For the text-containing cell, return its midpoint in [X, Y] coordinate format. 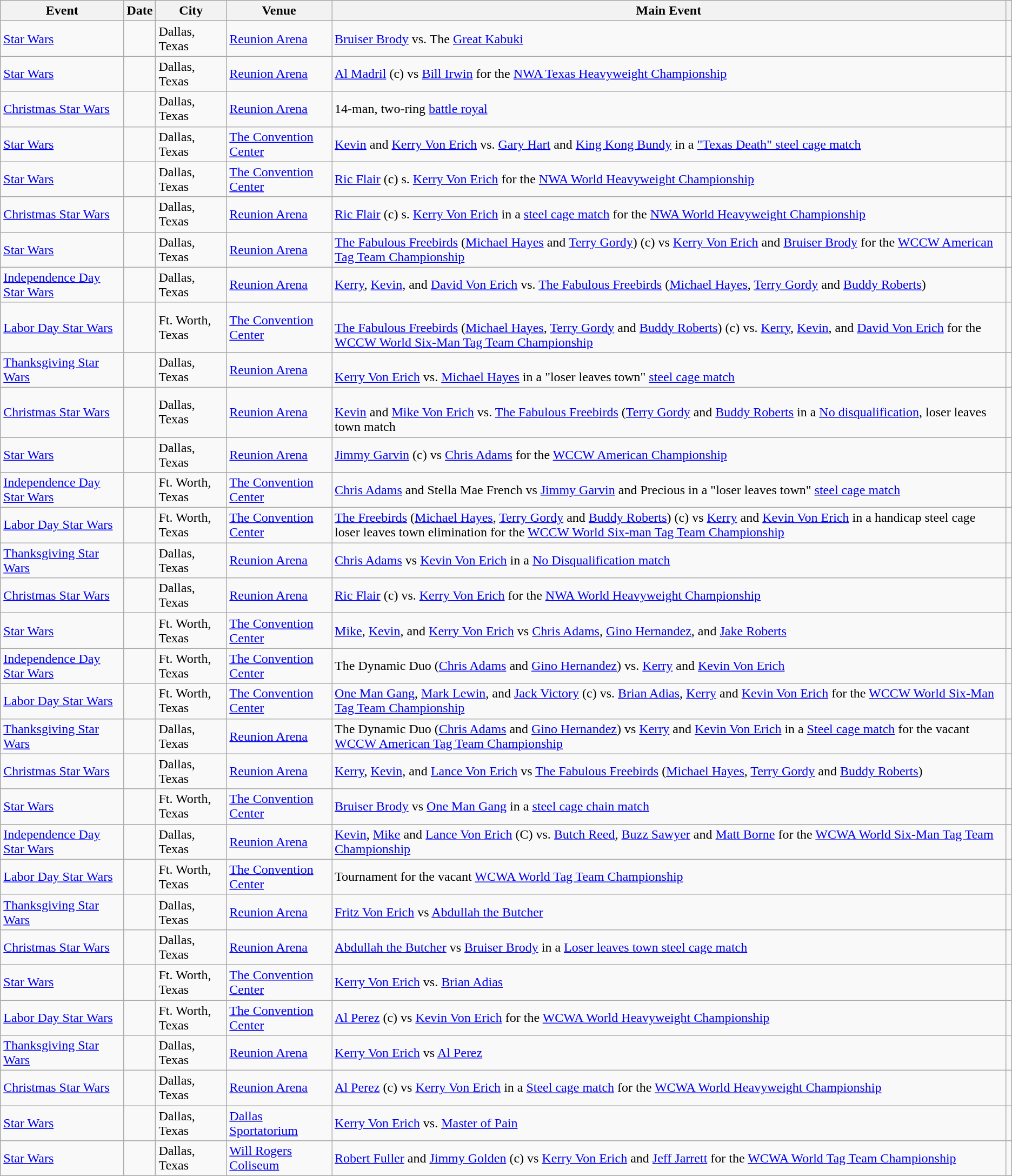
Bruiser Brody vs. The Great Kabuki [669, 39]
Kerry Von Erich vs. Brian Adias [669, 982]
Kerry Von Erich vs. Michael Hayes in a "loser leaves town" steel cage match [669, 370]
Chris Adams and Stella Mae French vs Jimmy Garvin and Precious in a "loser leaves town" steel cage match [669, 490]
Jimmy Garvin (c) vs Chris Adams for the WCCW American Championship [669, 454]
Kerry Von Erich vs. Master of Pain [669, 1124]
Ric Flair (c) s. Kerry Von Erich in a steel cage match for the NWA World Heavyweight Championship [669, 214]
Robert Fuller and Jimmy Golden (c) vs Kerry Von Erich and Jeff Jarrett for the WCWA World Tag Team Championship [669, 1158]
Will Rogers Coliseum [279, 1158]
Al Madril (c) vs Bill Irwin for the NWA Texas Heavyweight Championship [669, 74]
Mike, Kevin, and Kerry Von Erich vs Chris Adams, Gino Hernandez, and Jake Roberts [669, 630]
Event [62, 11]
The Dynamic Duo (Chris Adams and Gino Hernandez) vs. Kerry and Kevin Von Erich [669, 666]
Chris Adams vs Kevin Von Erich in a No Disqualification match [669, 560]
Kerry, Kevin, and David Von Erich vs. The Fabulous Freebirds (Michael Hayes, Terry Gordy and Buddy Roberts) [669, 284]
14-man, two-ring battle royal [669, 109]
Dallas Sportatorium [279, 1124]
Kevin and Mike Von Erich vs. The Fabulous Freebirds (Terry Gordy and Buddy Roberts in a No disqualification, loser leaves town match [669, 412]
The Fabulous Freebirds (Michael Hayes and Terry Gordy) (c) vs Kerry Von Erich and Bruiser Brody for the WCCW American Tag Team Championship [669, 250]
Main Event [669, 11]
Kerry Von Erich vs Al Perez [669, 1053]
Kevin, Mike and Lance Von Erich (C) vs. Butch Reed, Buzz Sawyer and Matt Borne for the WCWA World Six-Man Tag Team Championship [669, 841]
Ric Flair (c) s. Kerry Von Erich for the NWA World Heavyweight Championship [669, 180]
Kevin and Kerry Von Erich vs. Gary Hart and King Kong Bundy in a "Texas Death" steel cage match [669, 144]
Al Perez (c) vs Kerry Von Erich in a Steel cage match for the WCWA World Heavyweight Championship [669, 1088]
Al Perez (c) vs Kevin Von Erich for the WCWA World Heavyweight Championship [669, 1018]
Venue [279, 11]
City [191, 11]
Date [139, 11]
Tournament for the vacant WCWA World Tag Team Championship [669, 877]
Fritz Von Erich vs Abdullah the Butcher [669, 912]
One Man Gang, Mark Lewin, and Jack Victory (c) vs. Brian Adias, Kerry and Kevin Von Erich for the WCCW World Six-Man Tag Team Championship [669, 701]
Bruiser Brody vs One Man Gang in a steel cage chain match [669, 807]
Abdullah the Butcher vs Bruiser Brody in a Loser leaves town steel cage match [669, 947]
Ric Flair (c) vs. Kerry Von Erich for the NWA World Heavyweight Championship [669, 596]
Kerry, Kevin, and Lance Von Erich vs The Fabulous Freebirds (Michael Hayes, Terry Gordy and Buddy Roberts) [669, 771]
